Return the (X, Y) coordinate for the center point of the cell that contains the specified text.  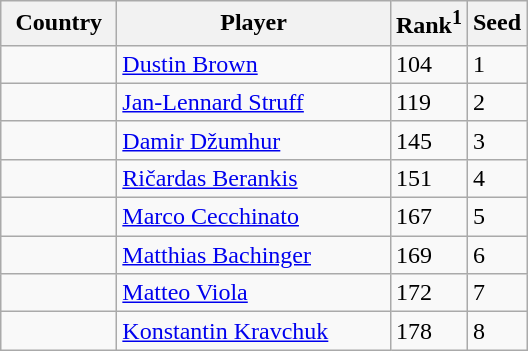
8 (496, 331)
178 (428, 331)
167 (428, 217)
Player (254, 24)
Jan-Lennard Struff (254, 102)
Matteo Viola (254, 293)
104 (428, 64)
4 (496, 178)
172 (428, 293)
Marco Cecchinato (254, 217)
7 (496, 293)
2 (496, 102)
6 (496, 255)
151 (428, 178)
Matthias Bachinger (254, 255)
169 (428, 255)
119 (428, 102)
3 (496, 140)
5 (496, 217)
1 (496, 64)
Damir Džumhur (254, 140)
Konstantin Kravchuk (254, 331)
Ričardas Berankis (254, 178)
Country (59, 24)
Dustin Brown (254, 64)
145 (428, 140)
Seed (496, 24)
Rank1 (428, 24)
